Extract the [x, y] coordinate from the center of the cell holding the provided text.  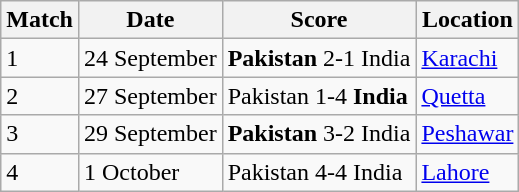
29 September [150, 134]
Peshawar [468, 134]
3 [40, 134]
Score [319, 20]
Date [150, 20]
Lahore [468, 172]
Pakistan 3-2 India [319, 134]
Location [468, 20]
2 [40, 96]
27 September [150, 96]
Karachi [468, 58]
4 [40, 172]
Match [40, 20]
Pakistan 2-1 India [319, 58]
Pakistan 4-4 India [319, 172]
Pakistan 1-4 India [319, 96]
Quetta [468, 96]
1 [40, 58]
24 September [150, 58]
1 October [150, 172]
